For the text-containing cell, return its midpoint in (X, Y) coordinate format. 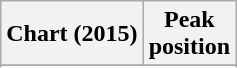
Peakposition (189, 34)
Chart (2015) (72, 34)
